Search for the cell housing the specified text and yield its [x, y] center coordinate. 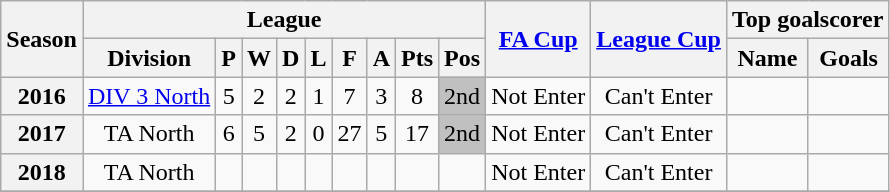
1 [318, 96]
17 [418, 134]
Pts [418, 58]
Pos [462, 58]
Name [767, 58]
27 [350, 134]
Season [42, 39]
2017 [42, 134]
A [381, 58]
7 [350, 96]
2016 [42, 96]
DIV 3 North [148, 96]
Division [148, 58]
F [350, 58]
L [318, 58]
0 [318, 134]
2018 [42, 172]
W [260, 58]
3 [381, 96]
Goals [848, 58]
P [229, 58]
FA Cup [538, 39]
League Cup [659, 39]
8 [418, 96]
D [291, 58]
6 [229, 134]
Top goalscorer [807, 20]
League [284, 20]
